Provide the (X, Y) coordinate of the cell's center where the given text is located.  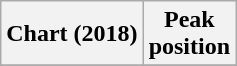
Peak position (189, 34)
Chart (2018) (72, 34)
